For the text-containing cell, return its midpoint in [X, Y] coordinate format. 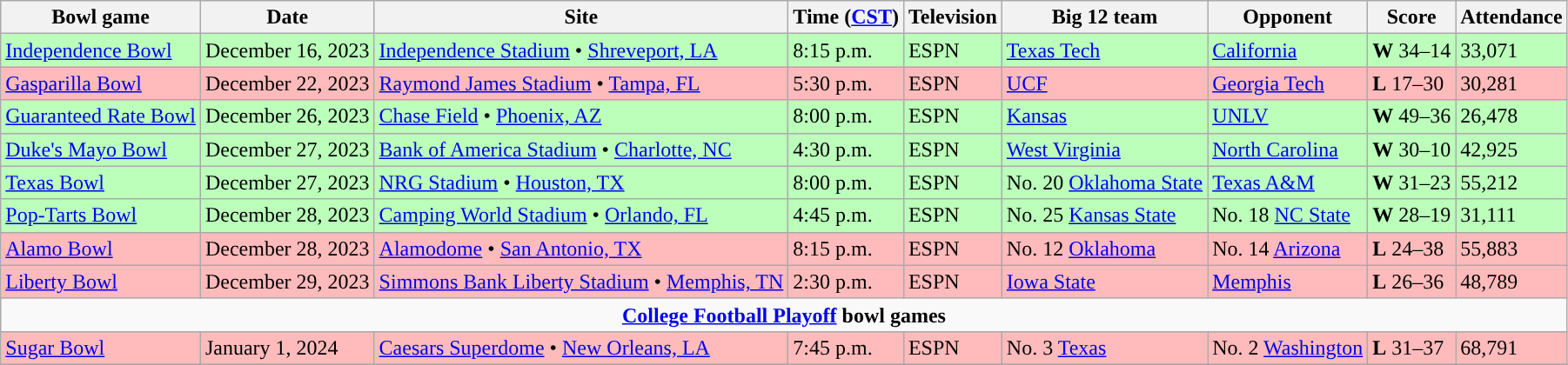
W 28–19 [1411, 216]
Duke's Mayo Bowl [101, 149]
North Carolina [1288, 149]
Time (CST) [846, 17]
Bank of America Stadium • Charlotte, NC [581, 149]
L 31–37 [1411, 348]
Guaranteed Rate Bowl [101, 116]
No. 25 Kansas State [1104, 216]
W 30–10 [1411, 149]
California [1288, 50]
Television [952, 17]
Texas A&M [1288, 182]
No. 12 Oklahoma [1104, 249]
W 49–36 [1411, 116]
NRG Stadium • Houston, TX [581, 182]
Georgia Tech [1288, 83]
L 26–36 [1411, 282]
Pop-Tarts Bowl [101, 216]
4:30 p.m. [846, 149]
Opponent [1288, 17]
31,111 [1511, 216]
26,478 [1511, 116]
Kansas [1104, 116]
5:30 p.m. [846, 83]
Chase Field • Phoenix, AZ [581, 116]
No. 20 Oklahoma State [1104, 182]
2:30 p.m. [846, 282]
L 17–30 [1411, 83]
Gasparilla Bowl [101, 83]
4:45 p.m. [846, 216]
December 22, 2023 [287, 83]
Attendance [1511, 17]
UCF [1104, 83]
7:45 p.m. [846, 348]
Sugar Bowl [101, 348]
W 34–14 [1411, 50]
W 31–23 [1411, 182]
42,925 [1511, 149]
Texas Tech [1104, 50]
Liberty Bowl [101, 282]
33,071 [1511, 50]
West Virginia [1104, 149]
Independence Bowl [101, 50]
December 16, 2023 [287, 50]
Site [581, 17]
55,212 [1511, 182]
68,791 [1511, 348]
College Football Playoff bowl games [784, 315]
Camping World Stadium • Orlando, FL [581, 216]
Caesars Superdome • New Orleans, LA [581, 348]
Big 12 team [1104, 17]
55,883 [1511, 249]
Date [287, 17]
December 29, 2023 [287, 282]
Independence Stadium • Shreveport, LA [581, 50]
48,789 [1511, 282]
January 1, 2024 [287, 348]
Score [1411, 17]
L 24–38 [1411, 249]
Bowl game [101, 17]
Raymond James Stadium • Tampa, FL [581, 83]
Alamodome • San Antonio, TX [581, 249]
Alamo Bowl [101, 249]
No. 14 Arizona [1288, 249]
Memphis [1288, 282]
UNLV [1288, 116]
No. 3 Texas [1104, 348]
No. 2 Washington [1288, 348]
Simmons Bank Liberty Stadium • Memphis, TN [581, 282]
Iowa State [1104, 282]
No. 18 NC State [1288, 216]
Texas Bowl [101, 182]
30,281 [1511, 83]
December 26, 2023 [287, 116]
